Capture the cell that displays the provided text and extract its (X, Y) central coordinate. 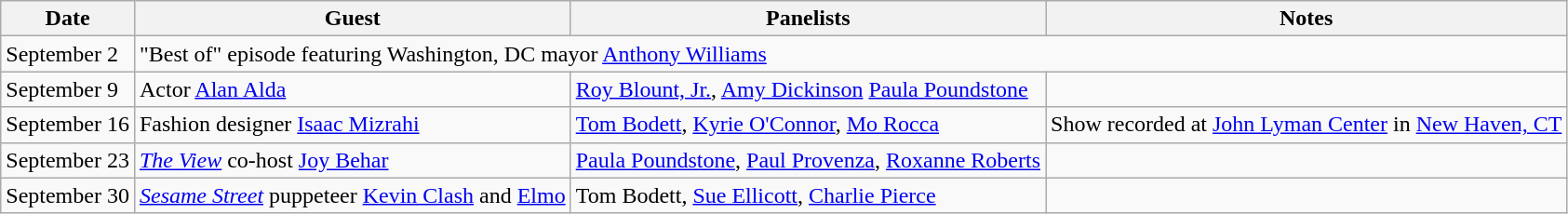
Paula Poundstone, Paul Provenza, Roxanne Roberts (808, 160)
Show recorded at John Lyman Center in New Haven, CT (1307, 125)
September 2 (68, 54)
Tom Bodett, Sue Ellicott, Charlie Pierce (808, 195)
Guest (352, 19)
Panelists (808, 19)
Fashion designer Isaac Mizrahi (352, 125)
September 9 (68, 89)
September 30 (68, 195)
September 16 (68, 125)
The View co-host Joy Behar (352, 160)
Actor Alan Alda (352, 89)
September 23 (68, 160)
"Best of" episode featuring Washington, DC mayor Anthony Williams (851, 54)
Roy Blount, Jr., Amy Dickinson Paula Poundstone (808, 89)
Notes (1307, 19)
Date (68, 19)
Sesame Street puppeteer Kevin Clash and Elmo (352, 195)
Tom Bodett, Kyrie O'Connor, Mo Rocca (808, 125)
